Determine the [X, Y] coordinate at the center of the cell enclosing the given text.  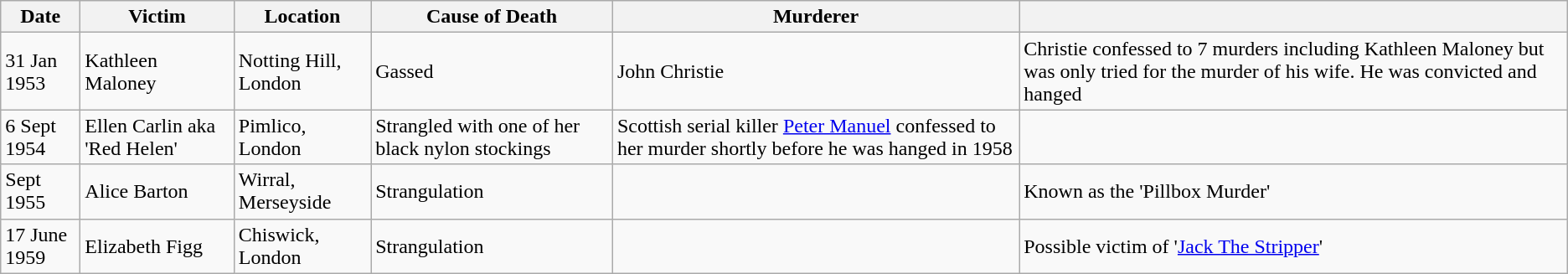
Murderer [816, 17]
Strangled with one of her black nylon stockings [493, 137]
Date [40, 17]
Elizabeth Figg [157, 246]
Gassed [493, 71]
Kathleen Maloney [157, 71]
Wirral, Merseyside [302, 191]
6 Sept 1954 [40, 137]
Possible victim of 'Jack The Stripper' [1293, 246]
Chiswick, London [302, 246]
Ellen Carlin aka 'Red Helen' [157, 137]
Pimlico, London [302, 137]
17 June 1959 [40, 246]
Alice Barton [157, 191]
Sept 1955 [40, 191]
John Christie [816, 71]
Location [302, 17]
Notting Hill, London [302, 71]
Christie confessed to 7 murders including Kathleen Maloney but was only tried for the murder of his wife. He was convicted and hanged [1293, 71]
31 Jan 1953 [40, 71]
Scottish serial killer Peter Manuel confessed to her murder shortly before he was hanged in 1958 [816, 137]
Known as the 'Pillbox Murder' [1293, 191]
Victim [157, 17]
Cause of Death [493, 17]
